For the text-containing cell, return its midpoint in (X, Y) coordinate format. 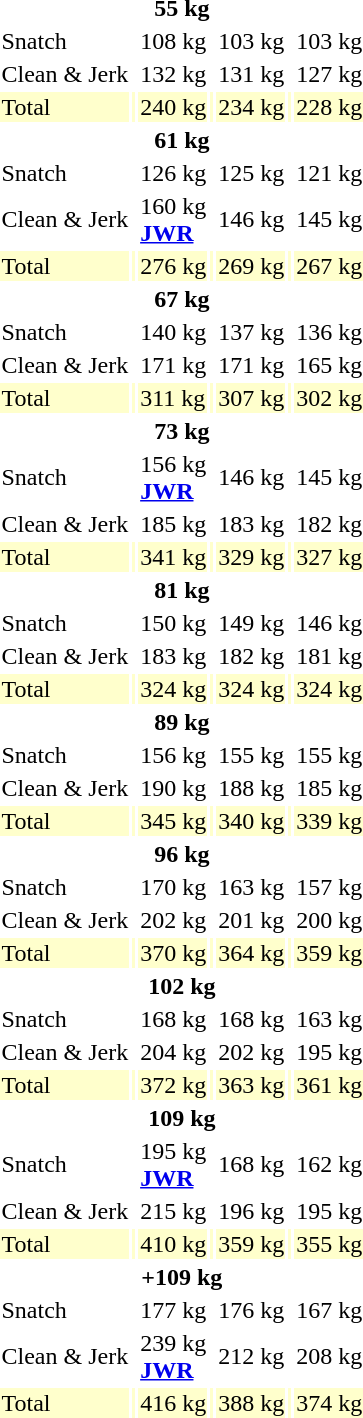
311 kg (174, 398)
234 kg (252, 107)
204 kg (174, 1052)
359 kg (252, 1244)
364 kg (252, 953)
149 kg (252, 623)
372 kg (174, 1085)
176 kg (252, 1310)
131 kg (252, 74)
307 kg (252, 398)
341 kg (174, 557)
170 kg (174, 887)
370 kg (174, 953)
239 kgJWR (174, 1356)
125 kg (252, 173)
132 kg (174, 74)
155 kg (252, 755)
276 kg (174, 266)
195 kgJWR (174, 1164)
363 kg (252, 1085)
185 kg (174, 524)
410 kg (174, 1244)
137 kg (252, 332)
240 kg (174, 107)
150 kg (174, 623)
269 kg (252, 266)
182 kg (252, 656)
201 kg (252, 920)
126 kg (174, 173)
108 kg (174, 41)
160 kgJWR (174, 220)
345 kg (174, 821)
190 kg (174, 788)
177 kg (174, 1310)
215 kg (174, 1211)
329 kg (252, 557)
212 kg (252, 1356)
416 kg (174, 1403)
388 kg (252, 1403)
196 kg (252, 1211)
156 kgJWR (174, 478)
103 kg (252, 41)
163 kg (252, 887)
188 kg (252, 788)
140 kg (174, 332)
340 kg (252, 821)
156 kg (174, 755)
